Scan for the cell matching the given text and deliver its (x, y) coordinate at center. 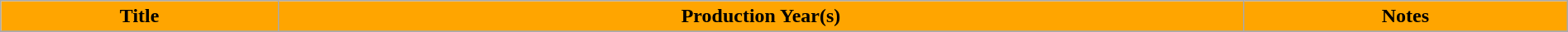
Notes (1405, 16)
Production Year(s) (761, 16)
Title (140, 16)
